Capture the cell that displays the provided text and extract its (X, Y) central coordinate. 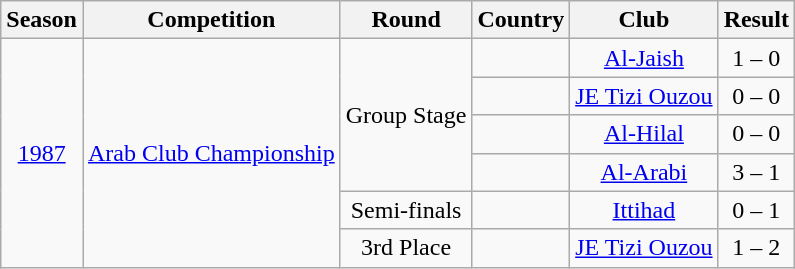
Ittihad (644, 210)
0 – 1 (756, 210)
3rd Place (406, 248)
Result (756, 20)
Arab Club Championship (211, 153)
Round (406, 20)
Season (42, 20)
1987 (42, 153)
Al-Hilal (644, 134)
3 – 1 (756, 172)
Al-Jaish (644, 58)
Club (644, 20)
Semi-finals (406, 210)
1 – 0 (756, 58)
Al-Arabi (644, 172)
1 – 2 (756, 248)
Group Stage (406, 115)
Competition (211, 20)
Country (521, 20)
